Return the [X, Y] coordinate for the center point of the cell that contains the specified text.  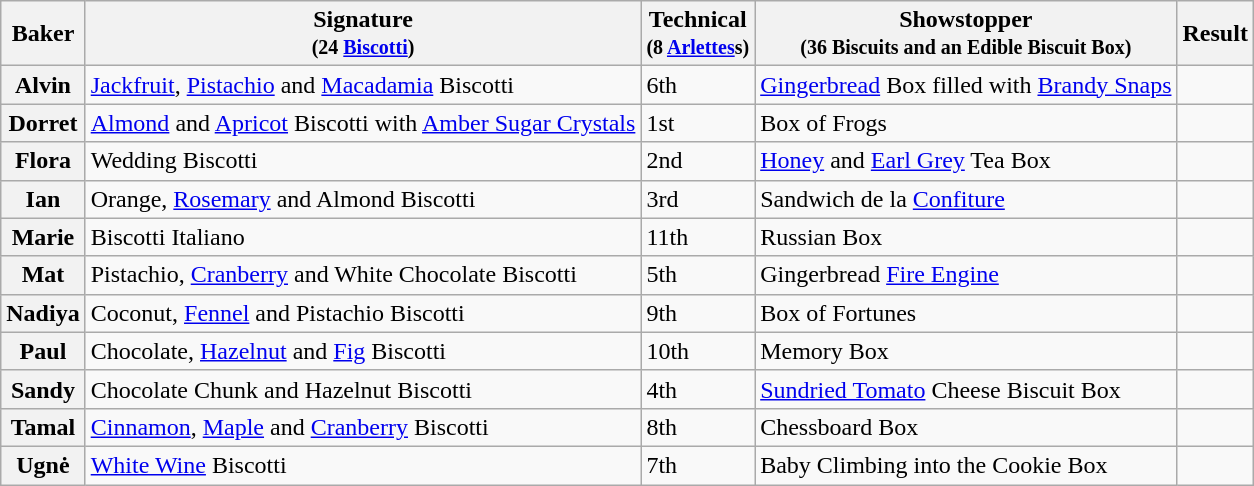
10th [698, 351]
6th [698, 85]
7th [698, 465]
Paul [43, 351]
5th [698, 275]
Pistachio, Cranberry and White Chocolate Biscotti [363, 275]
Flora [43, 161]
Showstopper(36 Biscuits and an Edible Biscuit Box) [966, 34]
8th [698, 427]
Biscotti Italiano [363, 237]
Ian [43, 199]
Box of Fortunes [966, 313]
Almond and Apricot Biscotti with Amber Sugar Crystals [363, 123]
Mat [43, 275]
Honey and Earl Grey Tea Box [966, 161]
Box of Frogs [966, 123]
Chocolate Chunk and Hazelnut Biscotti [363, 389]
1st [698, 123]
Sundried Tomato Cheese Biscuit Box [966, 389]
Cinnamon, Maple and Cranberry Biscotti [363, 427]
Baker [43, 34]
Sandwich de la Confiture [966, 199]
Gingerbread Box filled with Brandy Snaps [966, 85]
Chessboard Box [966, 427]
White Wine Biscotti [363, 465]
Marie [43, 237]
Gingerbread Fire Engine [966, 275]
2nd [698, 161]
Ugnė [43, 465]
Coconut, Fennel and Pistachio Biscotti [363, 313]
Nadiya [43, 313]
11th [698, 237]
Sandy [43, 389]
Alvin [43, 85]
3rd [698, 199]
Jackfruit, Pistachio and Macadamia Biscotti [363, 85]
Chocolate, Hazelnut and Fig Biscotti [363, 351]
Baby Climbing into the Cookie Box [966, 465]
Orange, Rosemary and Almond Biscotti [363, 199]
Tamal [43, 427]
4th [698, 389]
Technical(8 Arlettess) [698, 34]
Memory Box [966, 351]
Signature(24 Biscotti) [363, 34]
9th [698, 313]
Russian Box [966, 237]
Wedding Biscotti [363, 161]
Dorret [43, 123]
Result [1215, 34]
